Provide the (X, Y) coordinate of the cell's center where the given text is located.  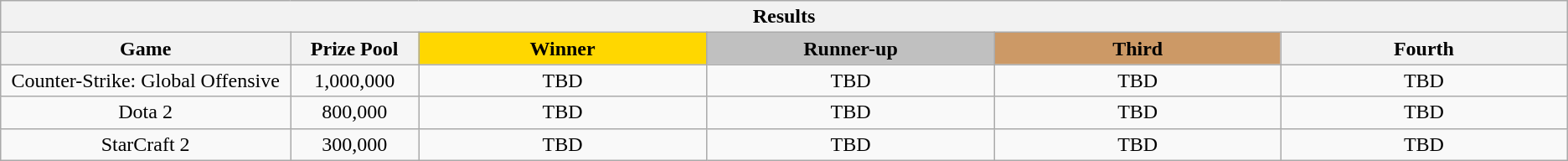
Fourth (1424, 49)
Third (1137, 49)
Winner (563, 49)
1,000,000 (353, 80)
800,000 (353, 112)
Dota 2 (146, 112)
Runner-up (851, 49)
Counter-Strike: Global Offensive (146, 80)
Prize Pool (353, 49)
300,000 (353, 144)
Results (784, 17)
StarCraft 2 (146, 144)
Game (146, 49)
